Scan for the cell matching the given text and deliver its [X, Y] coordinate at center. 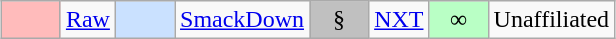
§ [340, 20]
NXT [399, 20]
Unaffiliated [552, 20]
∞ [458, 20]
Raw [88, 20]
SmackDown [242, 20]
